Scan for the cell matching the given text and deliver its [X, Y] coordinate at center. 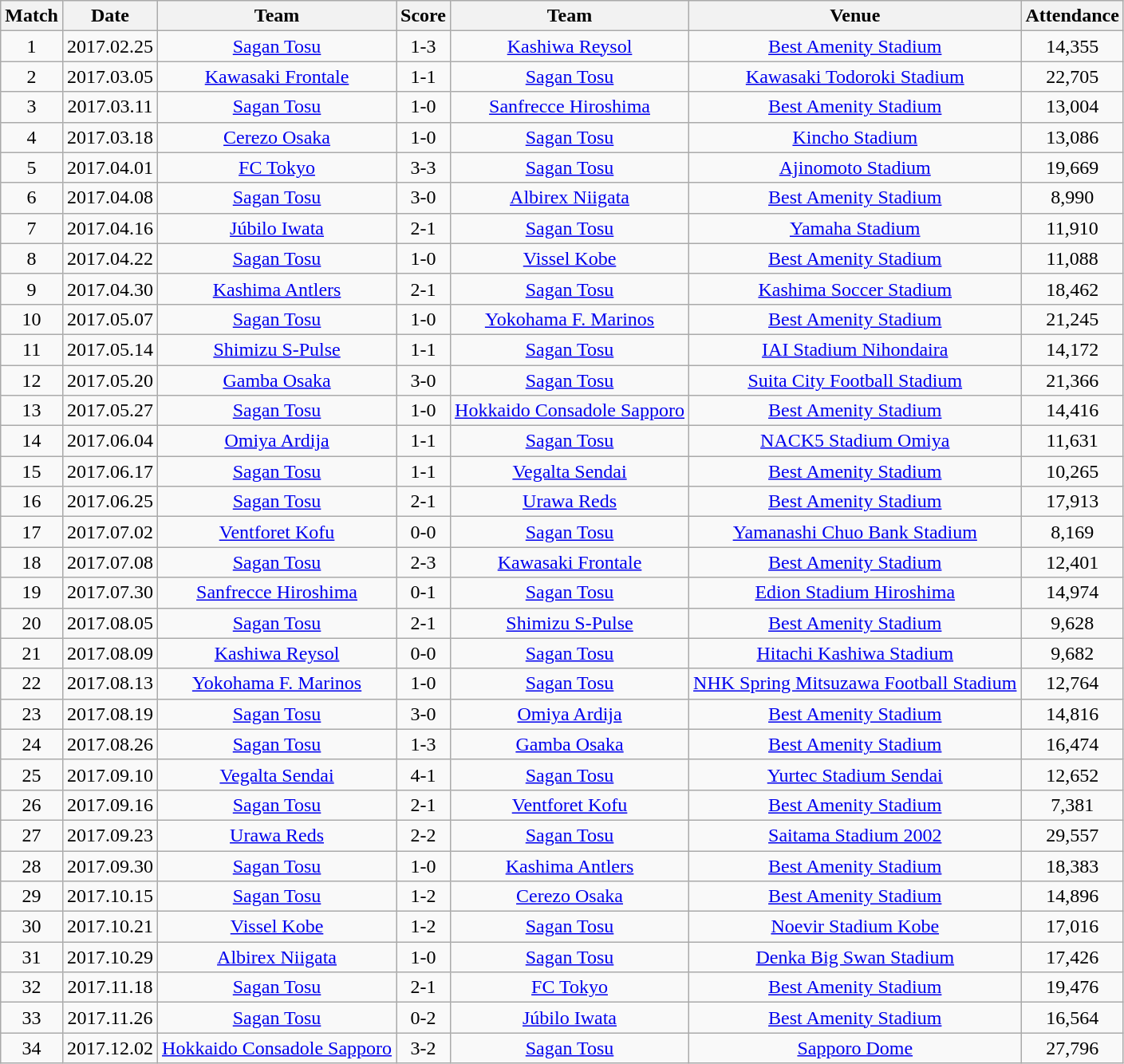
30 [32, 927]
12,401 [1072, 562]
14,896 [1072, 897]
2 [32, 77]
Yurtec Stadium Sendai [855, 774]
21 [32, 653]
2-2 [424, 835]
Kashima Soccer Stadium [855, 289]
0-2 [424, 1018]
Suita City Football Stadium [855, 380]
2017.08.13 [110, 684]
2017.10.21 [110, 927]
Yamaha Stadium [855, 228]
Score [424, 16]
2017.04.30 [110, 289]
13 [32, 411]
13,004 [1072, 107]
4 [32, 137]
14,172 [1072, 349]
Sapporo Dome [855, 1048]
2017.12.02 [110, 1048]
15 [32, 471]
2017.11.26 [110, 1018]
31 [32, 957]
2-3 [424, 562]
14,416 [1072, 411]
2017.08.05 [110, 623]
2017.05.20 [110, 380]
NHK Spring Mitsuzawa Football Stadium [855, 684]
Date [110, 16]
10 [32, 319]
0-1 [424, 593]
3-2 [424, 1048]
2017.10.15 [110, 897]
27,796 [1072, 1048]
27 [32, 835]
2017.07.30 [110, 593]
6 [32, 198]
33 [32, 1018]
2017.06.04 [110, 441]
18 [32, 562]
22,705 [1072, 77]
18,383 [1072, 865]
11 [32, 349]
12,764 [1072, 684]
2017.06.25 [110, 502]
22 [32, 684]
2017.02.25 [110, 46]
24 [32, 744]
16 [32, 502]
8 [32, 258]
2017.03.11 [110, 107]
11,088 [1072, 258]
Noevir Stadium Kobe [855, 927]
2017.04.08 [110, 198]
26 [32, 805]
2017.03.05 [110, 77]
Venue [855, 16]
14,974 [1072, 593]
3-3 [424, 167]
2017.06.17 [110, 471]
Kincho Stadium [855, 137]
2017.07.02 [110, 532]
2017.07.08 [110, 562]
Attendance [1072, 16]
2017.04.16 [110, 228]
12,652 [1072, 774]
29,557 [1072, 835]
19 [32, 593]
2017.08.09 [110, 653]
12 [32, 380]
2017.09.16 [110, 805]
28 [32, 865]
2017.04.01 [110, 167]
2017.09.30 [110, 865]
3 [32, 107]
11,631 [1072, 441]
9 [32, 289]
25 [32, 774]
2017.11.18 [110, 987]
2017.09.23 [110, 835]
Denka Big Swan Stadium [855, 957]
13,086 [1072, 137]
9,628 [1072, 623]
2017.10.29 [110, 957]
19,476 [1072, 987]
18,462 [1072, 289]
16,474 [1072, 744]
NACK5 Stadium Omiya [855, 441]
9,682 [1072, 653]
Match [32, 16]
20 [32, 623]
17,426 [1072, 957]
2017.08.19 [110, 714]
2017.04.22 [110, 258]
11,910 [1072, 228]
17,913 [1072, 502]
10,265 [1072, 471]
IAI Stadium Nihondaira [855, 349]
21,245 [1072, 319]
4-1 [424, 774]
7,381 [1072, 805]
2017.05.07 [110, 319]
2017.08.26 [110, 744]
16,564 [1072, 1018]
Edion Stadium Hiroshima [855, 593]
34 [32, 1048]
8,990 [1072, 198]
23 [32, 714]
32 [32, 987]
2017.05.14 [110, 349]
Kawasaki Todoroki Stadium [855, 77]
Saitama Stadium 2002 [855, 835]
29 [32, 897]
Yamanashi Chuo Bank Stadium [855, 532]
2017.03.18 [110, 137]
19,669 [1072, 167]
17,016 [1072, 927]
Hitachi Kashiwa Stadium [855, 653]
2017.09.10 [110, 774]
21,366 [1072, 380]
1 [32, 46]
14 [32, 441]
2017.05.27 [110, 411]
14,816 [1072, 714]
8,169 [1072, 532]
Ajinomoto Stadium [855, 167]
5 [32, 167]
17 [32, 532]
7 [32, 228]
14,355 [1072, 46]
